Identify which cell holds the provided text, then report its [X, Y] central coordinate. 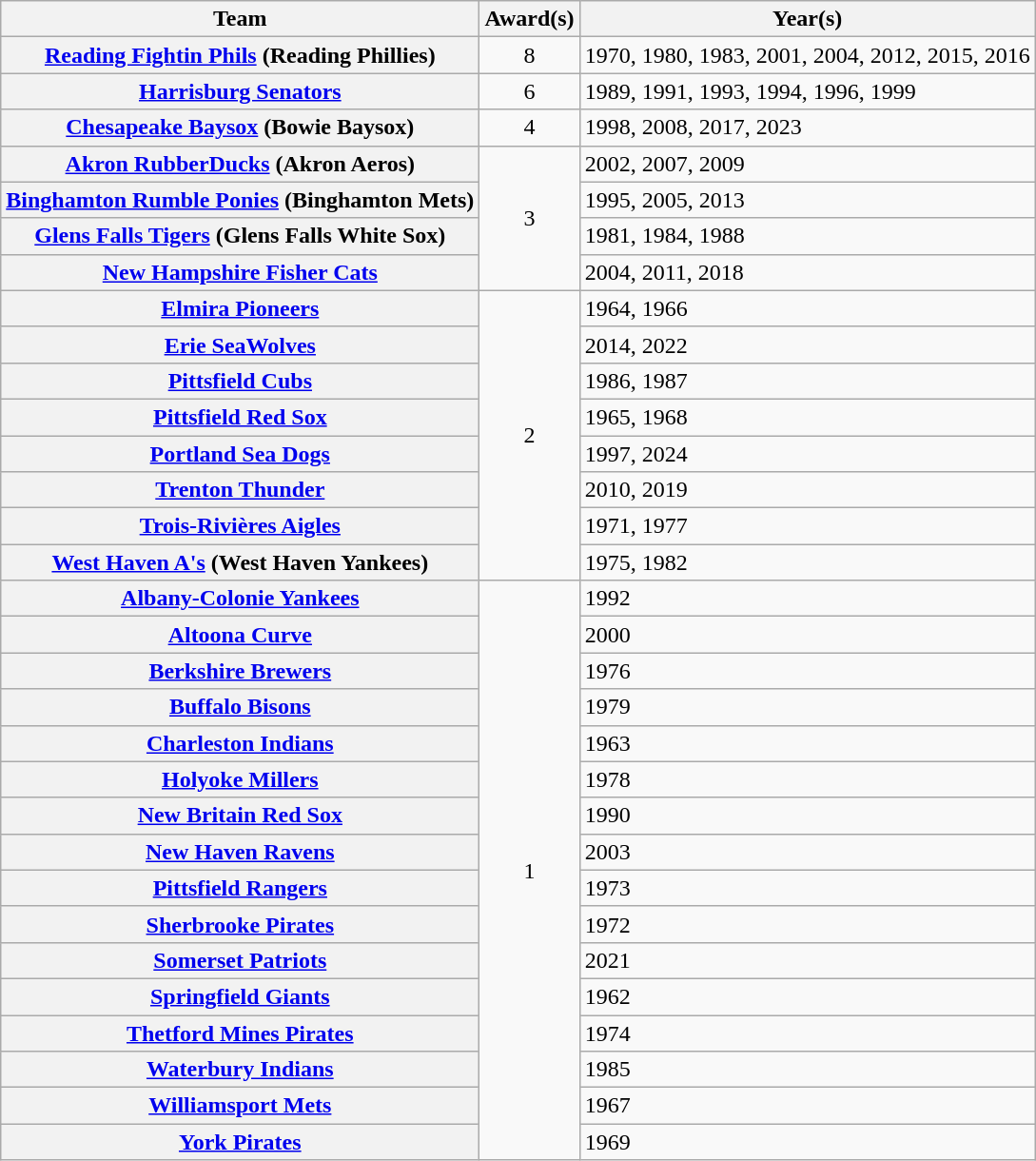
Harrisburg Senators [240, 91]
1995, 2005, 2013 [807, 200]
Thetford Mines Pirates [240, 1033]
Reading Fightin Phils (Reading Phillies) [240, 55]
Holyoke Millers [240, 779]
Glens Falls Tigers (Glens Falls White Sox) [240, 236]
1975, 1982 [807, 562]
Williamsport Mets [240, 1106]
Award(s) [529, 19]
2000 [807, 635]
1981, 1984, 1988 [807, 236]
Sherbrooke Pirates [240, 924]
1998, 2008, 2017, 2023 [807, 128]
New Haven Ravens [240, 852]
1997, 2024 [807, 454]
1965, 1968 [807, 417]
2010, 2019 [807, 490]
1969 [807, 1142]
Pittsfield Rangers [240, 888]
2 [529, 435]
2004, 2011, 2018 [807, 272]
Binghamton Rumble Ponies (Binghamton Mets) [240, 200]
1976 [807, 671]
2014, 2022 [807, 344]
1990 [807, 816]
Erie SeaWolves [240, 344]
1992 [807, 599]
1970, 1980, 1983, 2001, 2004, 2012, 2015, 2016 [807, 55]
Buffalo Bisons [240, 707]
1986, 1987 [807, 381]
1979 [807, 707]
Altoona Curve [240, 635]
Charleston Indians [240, 743]
2021 [807, 960]
1 [529, 870]
Akron RubberDucks (Akron Aeros) [240, 164]
1967 [807, 1106]
Team [240, 19]
4 [529, 128]
1978 [807, 779]
West Haven A's (West Haven Yankees) [240, 562]
1963 [807, 743]
Berkshire Brewers [240, 671]
Pittsfield Cubs [240, 381]
Portland Sea Dogs [240, 454]
1962 [807, 996]
Trois-Rivières Aigles [240, 526]
1972 [807, 924]
1974 [807, 1033]
New Hampshire Fisher Cats [240, 272]
York Pirates [240, 1142]
Pittsfield Red Sox [240, 417]
6 [529, 91]
New Britain Red Sox [240, 816]
Trenton Thunder [240, 490]
Waterbury Indians [240, 1070]
8 [529, 55]
1973 [807, 888]
Elmira Pioneers [240, 308]
1964, 1966 [807, 308]
Somerset Patriots [240, 960]
3 [529, 218]
Albany-Colonie Yankees [240, 599]
Year(s) [807, 19]
1971, 1977 [807, 526]
2002, 2007, 2009 [807, 164]
1989, 1991, 1993, 1994, 1996, 1999 [807, 91]
Springfield Giants [240, 996]
Chesapeake Baysox (Bowie Baysox) [240, 128]
2003 [807, 852]
1985 [807, 1070]
